Pinpoint the cell where the given text exists, returning its (X, Y) midpoint coordinate. 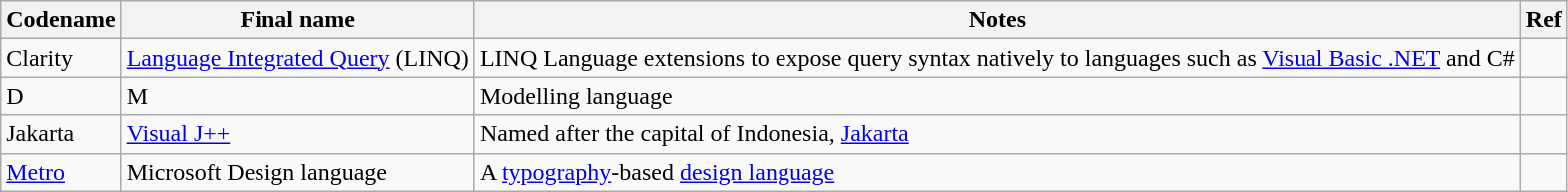
Clarity (61, 58)
Microsoft Design language (297, 172)
Ref (1543, 20)
Modelling language (997, 96)
Final name (297, 20)
Language Integrated Query (LINQ) (297, 58)
D (61, 96)
LINQ Language extensions to expose query syntax natively to languages such as Visual Basic .NET and C# (997, 58)
M (297, 96)
Visual J++ (297, 134)
Metro (61, 172)
Jakarta (61, 134)
A typography-based design language (997, 172)
Notes (997, 20)
Codename (61, 20)
Named after the capital of Indonesia, Jakarta (997, 134)
